Find where the given text appears and provide that cell's center as [X, Y] coordinate. 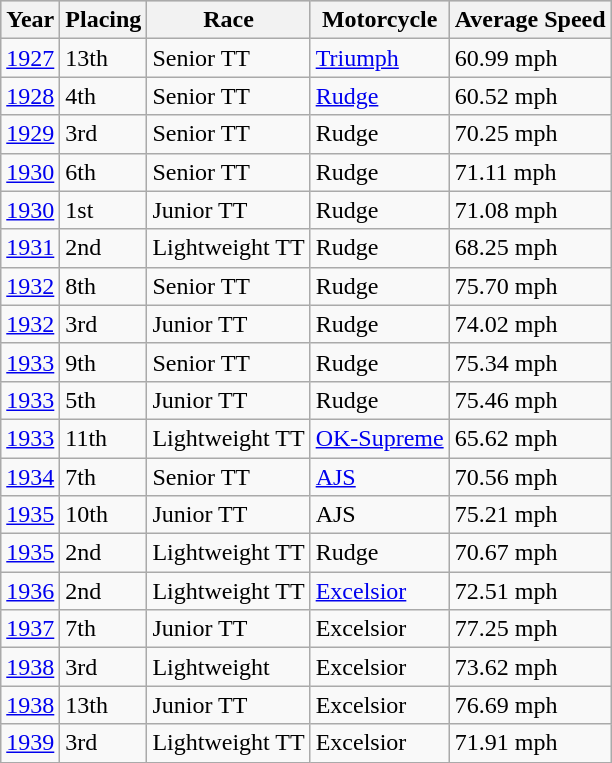
70.25 mph [530, 134]
70.56 mph [530, 477]
75.46 mph [530, 400]
5th [104, 400]
1931 [30, 248]
4th [104, 96]
75.70 mph [530, 286]
Motorcycle [380, 20]
Triumph [380, 58]
1937 [30, 629]
10th [104, 515]
1939 [30, 743]
1927 [30, 58]
9th [104, 362]
Placing [104, 20]
Average Speed [530, 20]
68.25 mph [530, 248]
60.52 mph [530, 96]
75.21 mph [530, 515]
8th [104, 286]
75.34 mph [530, 362]
Year [30, 20]
77.25 mph [530, 629]
OK-Supreme [380, 438]
Lightweight [228, 667]
76.69 mph [530, 705]
73.62 mph [530, 667]
1st [104, 210]
1929 [30, 134]
60.99 mph [530, 58]
11th [104, 438]
70.67 mph [530, 553]
71.08 mph [530, 210]
1936 [30, 591]
74.02 mph [530, 324]
1928 [30, 96]
6th [104, 172]
71.11 mph [530, 172]
72.51 mph [530, 591]
Race [228, 20]
1934 [30, 477]
65.62 mph [530, 438]
71.91 mph [530, 743]
